Identify which cell holds the provided text, then report its [x, y] central coordinate. 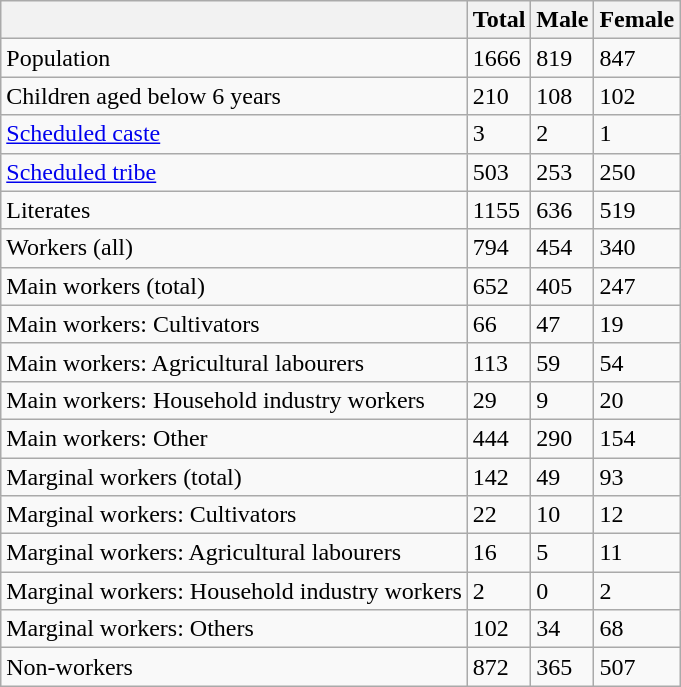
142 [499, 477]
1 [637, 134]
93 [637, 477]
250 [637, 172]
Main workers: Household industry workers [234, 400]
Literates [234, 210]
872 [499, 667]
Children aged below 6 years [234, 96]
66 [499, 324]
Main workers: Other [234, 438]
847 [637, 58]
Population [234, 58]
253 [562, 172]
819 [562, 58]
9 [562, 400]
Main workers (total) [234, 286]
Female [637, 20]
636 [562, 210]
10 [562, 515]
Total [499, 20]
247 [637, 286]
Non-workers [234, 667]
Marginal workers: Agricultural labourers [234, 553]
Marginal workers: Others [234, 629]
59 [562, 362]
34 [562, 629]
12 [637, 515]
454 [562, 248]
507 [637, 667]
16 [499, 553]
Scheduled caste [234, 134]
290 [562, 438]
29 [499, 400]
113 [499, 362]
Workers (all) [234, 248]
210 [499, 96]
22 [499, 515]
1666 [499, 58]
503 [499, 172]
794 [499, 248]
0 [562, 591]
1155 [499, 210]
49 [562, 477]
Main workers: Cultivators [234, 324]
19 [637, 324]
444 [499, 438]
340 [637, 248]
Marginal workers: Cultivators [234, 515]
Marginal workers: Household industry workers [234, 591]
405 [562, 286]
Scheduled tribe [234, 172]
3 [499, 134]
519 [637, 210]
Main workers: Agricultural labourers [234, 362]
154 [637, 438]
54 [637, 362]
Male [562, 20]
68 [637, 629]
652 [499, 286]
47 [562, 324]
365 [562, 667]
20 [637, 400]
Marginal workers (total) [234, 477]
108 [562, 96]
5 [562, 553]
11 [637, 553]
